Locate the cell with the specified text and output its (X, Y) center coordinate. 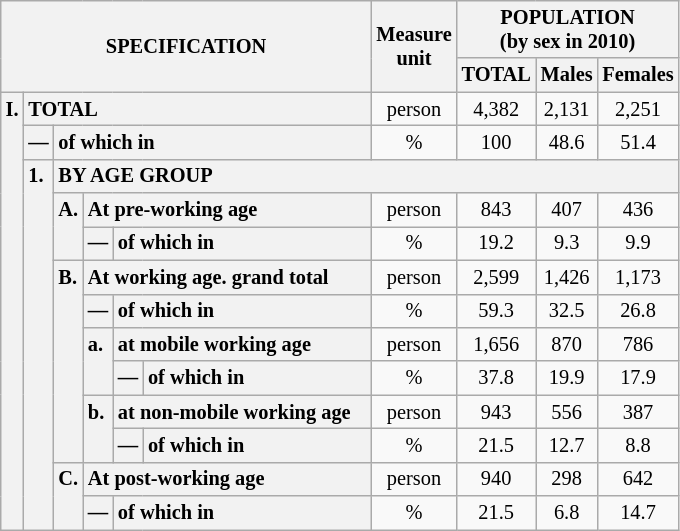
8.8 (638, 445)
37.8 (496, 378)
436 (638, 210)
a. (98, 360)
1,173 (638, 277)
b. (98, 428)
32.5 (567, 311)
BY AGE GROUP (366, 176)
At pre-working age (227, 210)
SPECIFICATION (186, 46)
6.8 (567, 513)
19.2 (496, 243)
943 (496, 412)
I. (12, 311)
1. (38, 344)
Females (638, 75)
Measure unit (414, 46)
556 (567, 412)
4,382 (496, 109)
17.9 (638, 378)
2,251 (638, 109)
1,656 (496, 344)
1,426 (567, 277)
100 (496, 142)
940 (496, 479)
59.3 (496, 311)
407 (567, 210)
298 (567, 479)
51.4 (638, 142)
9.3 (567, 243)
A. (68, 226)
870 (567, 344)
2,131 (567, 109)
At working age. grand total (227, 277)
642 (638, 479)
B. (68, 361)
At post-working age (227, 479)
387 (638, 412)
12.7 (567, 445)
48.6 (567, 142)
POPULATION (by sex in 2010) (568, 29)
786 (638, 344)
2,599 (496, 277)
26.8 (638, 311)
Males (567, 75)
843 (496, 210)
9.9 (638, 243)
14.7 (638, 513)
at non-mobile working age (242, 412)
19.9 (567, 378)
at mobile working age (242, 344)
C. (68, 496)
